Detect which cell encompasses the target text, then output its [x, y] center coordinate. 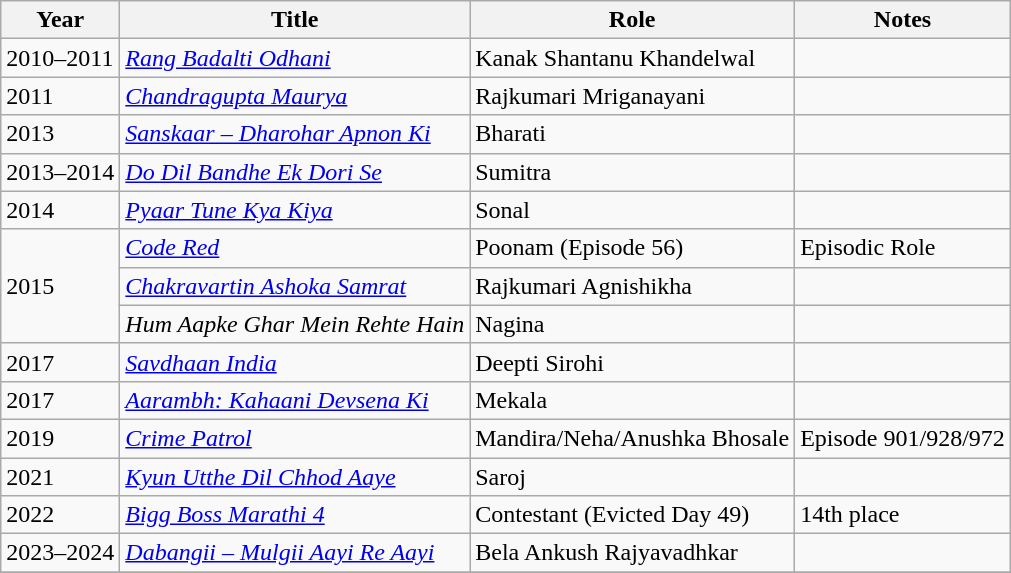
Poonam (Episode 56) [632, 248]
2019 [60, 438]
Sanskaar – Dharohar Apnon Ki [295, 134]
2013 [60, 134]
Contestant (Evicted Day 49) [632, 515]
Saroj [632, 477]
Deepti Sirohi [632, 362]
2023–2024 [60, 553]
Dabangii – Mulgii Aayi Re Aayi [295, 553]
2014 [60, 210]
Episodic Role [903, 248]
2015 [60, 286]
Mekala [632, 400]
Rajkumari Mriganayani [632, 96]
2022 [60, 515]
Pyaar Tune Kya Kiya [295, 210]
2021 [60, 477]
2013–2014 [60, 172]
Notes [903, 20]
14th place [903, 515]
Year [60, 20]
Rajkumari Agnishikha [632, 286]
Sonal [632, 210]
Role [632, 20]
Nagina [632, 324]
Hum Aapke Ghar Mein Rehte Hain [295, 324]
Do Dil Bandhe Ek Dori Se [295, 172]
Bela Ankush Rajyavadhkar [632, 553]
Chandragupta Maurya [295, 96]
Sumitra [632, 172]
Episode 901/928/972 [903, 438]
Kanak Shantanu Khandelwal [632, 58]
Mandira/Neha/Anushka Bhosale [632, 438]
Code Red [295, 248]
2011 [60, 96]
Bigg Boss Marathi 4 [295, 515]
2010–2011 [60, 58]
Crime Patrol [295, 438]
Savdhaan India [295, 362]
Chakravartin Ashoka Samrat [295, 286]
Bharati [632, 134]
Title [295, 20]
Kyun Utthe Dil Chhod Aaye [295, 477]
Aarambh: Kahaani Devsena Ki [295, 400]
Rang Badalti Odhani [295, 58]
